Scan for the cell matching the given text and deliver its (X, Y) coordinate at center. 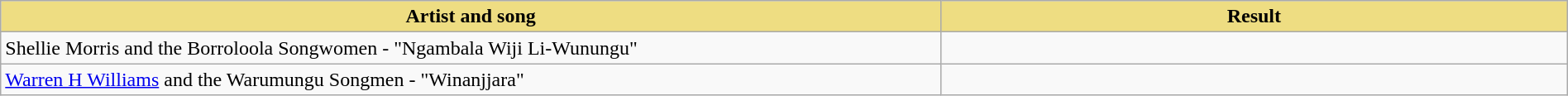
Result (1254, 17)
Artist and song (471, 17)
Warren H Williams and the Warumungu Songmen - "Winanjjara" (471, 79)
Shellie Morris and the Borroloola Songwomen - "Ngambala Wiji Li-Wunungu" (471, 48)
